Capture the cell that displays the provided text and extract its [x, y] central coordinate. 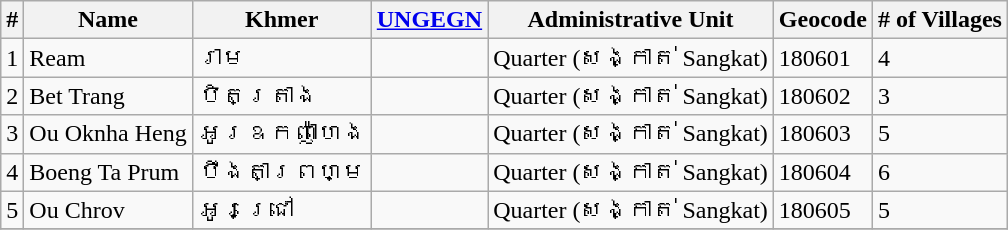
# of Villages [940, 20]
Administrative Unit [631, 20]
Geocode [822, 20]
Ou Oknha Heng [108, 134]
អូរឧកញ៉ាហេង [282, 134]
1 [12, 58]
Name [108, 20]
Boeng Ta Prum [108, 172]
180603 [822, 134]
180605 [822, 210]
Ou Chrov [108, 210]
2 [12, 96]
Khmer [282, 20]
Bet Trang [108, 96]
# [12, 20]
រាម [282, 58]
180601 [822, 58]
180602 [822, 96]
អូរជ្រៅ [282, 210]
180604 [822, 172]
បិតត្រាង [282, 96]
Ream [108, 58]
UNGEGN [429, 20]
បឹងតាព្រហ្ម [282, 172]
6 [940, 172]
